Capture the cell that displays the provided text and extract its (x, y) central coordinate. 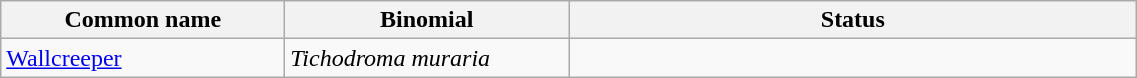
Common name (143, 20)
Status (853, 20)
Binomial (427, 20)
Wallcreeper (143, 58)
Tichodroma muraria (427, 58)
